Extract the [x, y] coordinate from the center of the cell holding the provided text.  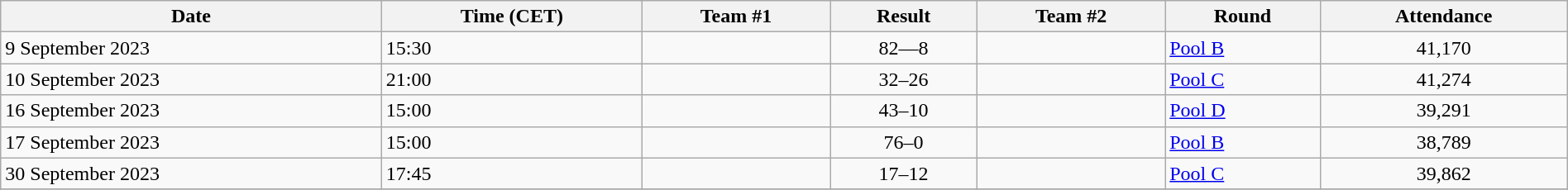
10 September 2023 [192, 79]
17:45 [511, 173]
Date [192, 17]
38,789 [1444, 142]
9 September 2023 [192, 48]
30 September 2023 [192, 173]
43–10 [904, 111]
17 September 2023 [192, 142]
Team #2 [1072, 17]
Time (CET) [511, 17]
15:30 [511, 48]
Team #1 [736, 17]
Attendance [1444, 17]
76–0 [904, 142]
32–26 [904, 79]
82—8 [904, 48]
Round [1242, 17]
Result [904, 17]
Pool D [1242, 111]
17–12 [904, 173]
39,291 [1444, 111]
16 September 2023 [192, 111]
21:00 [511, 79]
41,274 [1444, 79]
41,170 [1444, 48]
39,862 [1444, 173]
